Output the [x, y] coordinate of the center of the cell containing the given text.  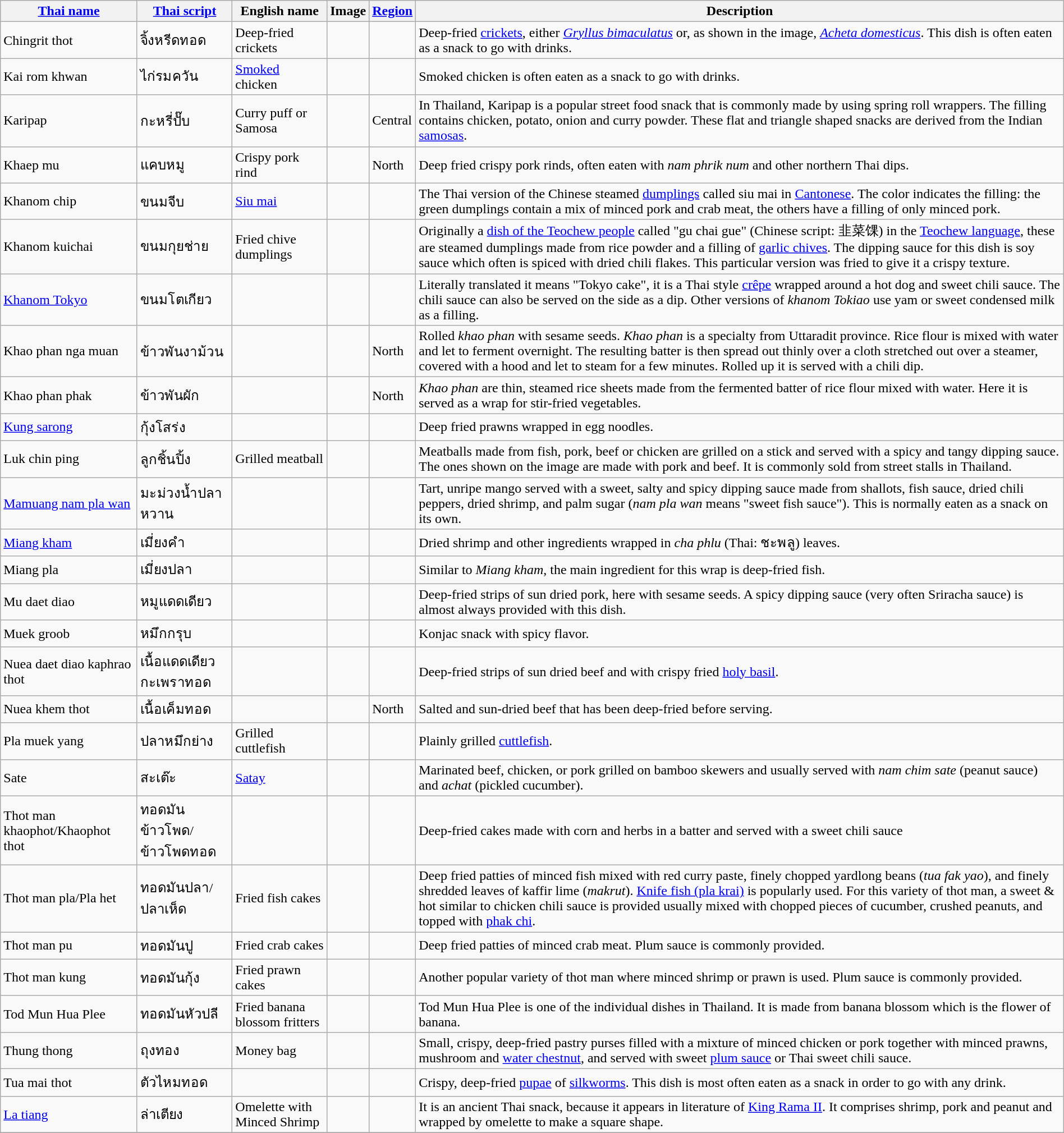
Pla muek yang [69, 741]
Image [348, 11]
Sate [69, 778]
Fried prawn cakes [279, 978]
Grilled meatball [279, 459]
จิ้งหรีดทอด [185, 40]
La tiang [69, 1114]
ตัวไหมทอด [185, 1082]
ลูกชิ้นปิ้ง [185, 459]
ขนมโตเกียว [185, 300]
Deep fried crispy pork rinds, often eaten with nam phrik num and other northern Thai dips. [740, 165]
กะหรี่ปั๊บ [185, 121]
Khao phan nga muan [69, 351]
Tua mai thot [69, 1082]
Region [393, 11]
Crispy pork rind [279, 165]
Thai name [69, 11]
Deep fried patties of minced crab meat. Plum sauce is commonly provided. [740, 946]
ขนมจีบ [185, 201]
Salted and sun-dried beef that has been deep-fried before serving. [740, 709]
Tod Mun Hua Plee [69, 1013]
สะเต๊ะ [185, 778]
ทอดมันปู [185, 946]
เมี่ยงคำ [185, 543]
Miang pla [69, 570]
Deep-fried strips of sun dried beef and with crispy fried holy basil. [740, 671]
Dried shrimp and other ingredients wrapped in cha phlu (Thai: ชะพลู) leaves. [740, 543]
Muek groob [69, 634]
ปลาหมึกย่าง [185, 741]
ข้าวพันผัก [185, 395]
Smoked chicken [279, 76]
มะม่วงน้ำปลาหวาน [185, 503]
ข้าวพันงาม้วน [185, 351]
Nuea khem thot [69, 709]
Fried crab cakes [279, 946]
Grilled cuttlefish [279, 741]
Luk chin ping [69, 459]
Kung sarong [69, 428]
Deep-fried cakes made with corn and herbs in a batter and served with a sweet chili sauce [740, 831]
Deep-fried crickets, either Gryllus bimaculatus or, as shown in the image, Acheta domesticus. This dish is often eaten as a snack to go with drinks. [740, 40]
Money bag [279, 1051]
Kai rom khwan [69, 76]
Chingrit thot [69, 40]
ทอดมันข้าวโพด/ข้าวโพดทอด [185, 831]
หมูแดดเดียว [185, 602]
ขนมกุยช่าย [185, 247]
Fried banana blossom fritters [279, 1013]
ทอดมันปลา/ปลาเห็ด [185, 899]
English name [279, 11]
Similar to Miang kham, the main ingredient for this wrap is deep-fried fish. [740, 570]
Khanom kuichai [69, 247]
หมึกกรุบ [185, 634]
กุ้งโสร่ง [185, 428]
Konjac snack with spicy flavor. [740, 634]
Satay [279, 778]
Fried fish cakes [279, 899]
Thot man kung [69, 978]
Karipap [69, 121]
ทอดมันหัวปลี [185, 1013]
แคบหมู [185, 165]
Smoked chicken is often eaten as a snack to go with drinks. [740, 76]
Curry puff or Samosa [279, 121]
Tod Mun Hua Plee is one of the individual dishes in Thailand. It is made from banana blossom which is the flower of banana. [740, 1013]
ถุงทอง [185, 1051]
Thot man khaophot/Khaophot thot [69, 831]
Plainly grilled cuttlefish. [740, 741]
Khanom chip [69, 201]
Mamuang nam pla wan [69, 503]
Deep-fried crickets [279, 40]
Miang kham [69, 543]
Another popular variety of thot man where minced shrimp or prawn is used. Plum sauce is commonly provided. [740, 978]
Fried chive dumplings [279, 247]
Thot man pla/Pla het [69, 899]
เมี่ยงปลา [185, 570]
Description [740, 11]
Thai script [185, 11]
Thot man pu [69, 946]
Nuea daet diao kaphrao thot [69, 671]
เนื้อเค็มทอด [185, 709]
ไก่รมควัน [185, 76]
ทอดมันกุ้ง [185, 978]
Khanom Tokyo [69, 300]
Central [393, 121]
เนื้อแดดเดียวกะเพราทอด [185, 671]
Siu mai [279, 201]
Marinated beef, chicken, or pork grilled on bamboo skewers and usually served with nam chim sate (peanut sauce) and achat (pickled cucumber). [740, 778]
Deep fried prawns wrapped in egg noodles. [740, 428]
Mu daet diao [69, 602]
Khao phan phak [69, 395]
Thung thong [69, 1051]
Omelette with Minced Shrimp [279, 1114]
Khaep mu [69, 165]
ล่าเตียง [185, 1114]
Crispy, deep-fried pupae of silkworms. This dish is most often eaten as a snack in order to go with any drink. [740, 1082]
